For the text-containing cell, return its midpoint in (X, Y) coordinate format. 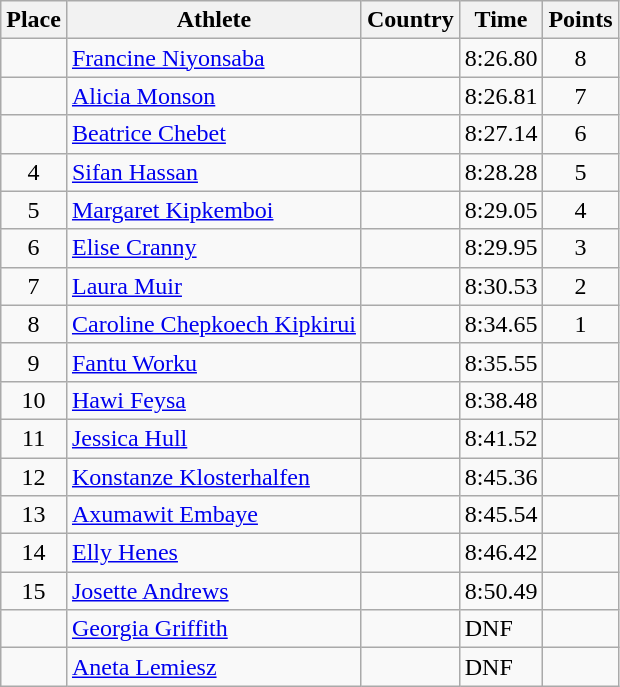
8:41.52 (501, 438)
Georgia Griffith (214, 629)
8:26.81 (501, 96)
8:29.05 (501, 210)
11 (34, 438)
8:35.55 (501, 362)
Elly Henes (214, 553)
8:29.95 (501, 248)
14 (34, 553)
8:27.14 (501, 134)
Elise Cranny (214, 248)
2 (580, 286)
8:45.36 (501, 477)
Francine Niyonsaba (214, 58)
1 (580, 324)
Axumawit Embaye (214, 515)
8:46.42 (501, 553)
9 (34, 362)
Points (580, 20)
Josette Andrews (214, 591)
Country (410, 20)
Beatrice Chebet (214, 134)
Time (501, 20)
8:26.80 (501, 58)
Alicia Monson (214, 96)
Place (34, 20)
8:30.53 (501, 286)
10 (34, 400)
3 (580, 248)
Hawi Feysa (214, 400)
8:50.49 (501, 591)
13 (34, 515)
8:38.48 (501, 400)
Jessica Hull (214, 438)
Fantu Worku (214, 362)
Aneta Lemiesz (214, 667)
8:34.65 (501, 324)
Konstanze Klosterhalfen (214, 477)
12 (34, 477)
Sifan Hassan (214, 172)
Athlete (214, 20)
Laura Muir (214, 286)
Caroline Chepkoech Kipkirui (214, 324)
8:45.54 (501, 515)
15 (34, 591)
8:28.28 (501, 172)
Margaret Kipkemboi (214, 210)
